For the text-containing cell, return its midpoint in (x, y) coordinate format. 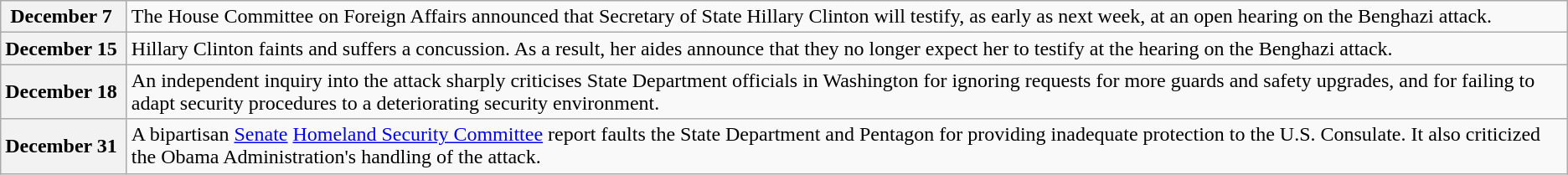
December 31 (64, 146)
December 15 (64, 49)
December 7 (64, 17)
December 18 (64, 92)
